Identify which cell holds the provided text, then report its [X, Y] central coordinate. 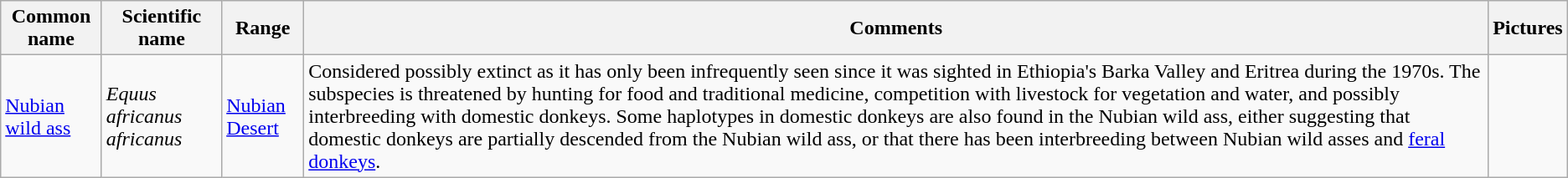
Nubian wild ass [51, 116]
Comments [896, 28]
Equus africanus africanus [161, 116]
Pictures [1528, 28]
Common name [51, 28]
Range [263, 28]
Scientific name [161, 28]
Nubian Desert [263, 116]
